Pinpoint the cell where the given text exists, returning its (X, Y) midpoint coordinate. 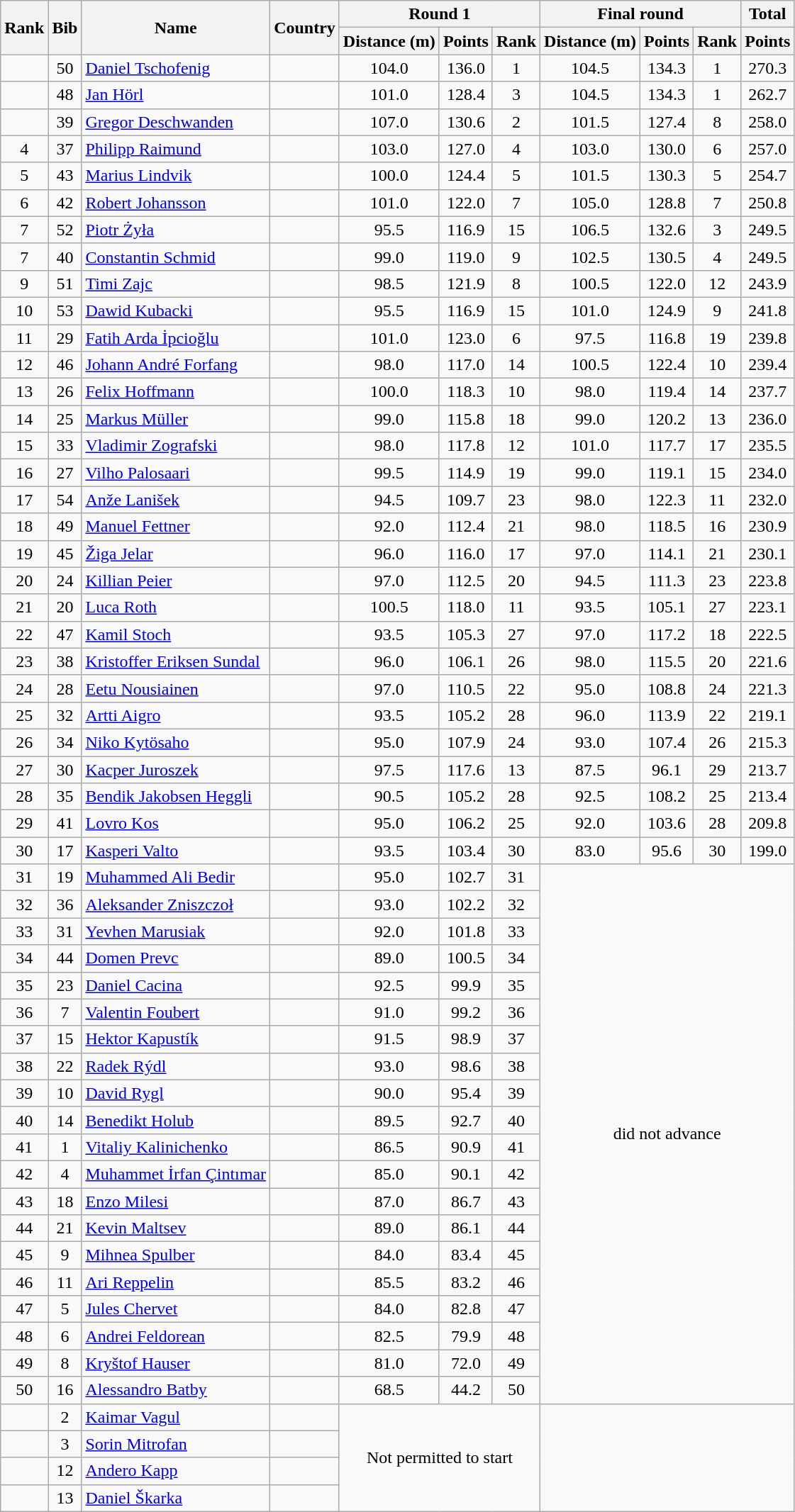
95.6 (667, 851)
117.6 (465, 769)
Name (176, 28)
108.2 (667, 797)
Jules Chervet (176, 1309)
52 (65, 230)
213.4 (767, 797)
Vilho Palosaari (176, 473)
Piotr Żyła (176, 230)
108.8 (667, 688)
96.1 (667, 769)
Muhammet İrfan Çintımar (176, 1174)
Kamil Stoch (176, 634)
132.6 (667, 230)
90.5 (389, 797)
Yevhen Marusiak (176, 931)
219.1 (767, 715)
117.7 (667, 446)
213.7 (767, 769)
95.4 (465, 1093)
Sorin Mitrofan (176, 1444)
124.9 (667, 310)
53 (65, 310)
Fatih Arda İpcioğlu (176, 338)
51 (65, 284)
239.8 (767, 338)
Artti Aigro (176, 715)
Marius Lindvik (176, 176)
99.9 (465, 985)
92.7 (465, 1120)
102.5 (590, 257)
130.3 (667, 176)
222.5 (767, 634)
118.3 (465, 392)
98.6 (465, 1066)
209.8 (767, 824)
115.8 (465, 419)
121.9 (465, 284)
119.1 (667, 473)
109.7 (465, 500)
234.0 (767, 473)
Country (305, 28)
237.7 (767, 392)
Markus Müller (176, 419)
130.0 (667, 149)
102.2 (465, 905)
Philipp Raimund (176, 149)
122.4 (667, 365)
Mihnea Spulber (176, 1255)
Round 1 (440, 14)
Not permitted to start (440, 1457)
221.6 (767, 661)
Daniel Cacina (176, 985)
98.5 (389, 284)
Hektor Kapustík (176, 1039)
89.5 (389, 1120)
127.4 (667, 122)
241.8 (767, 310)
Dawid Kubacki (176, 310)
Constantin Schmid (176, 257)
128.4 (465, 95)
243.9 (767, 284)
82.5 (389, 1336)
Kristoffer Eriksen Sundal (176, 661)
54 (65, 500)
Vladimir Zografski (176, 446)
102.7 (465, 878)
81.0 (389, 1363)
90.9 (465, 1147)
Robert Johansson (176, 203)
235.5 (767, 446)
Bib (65, 28)
Eetu Nousiainen (176, 688)
83.2 (465, 1282)
119.4 (667, 392)
117.0 (465, 365)
105.0 (590, 203)
122.3 (667, 500)
236.0 (767, 419)
114.9 (465, 473)
91.0 (389, 1012)
107.9 (465, 742)
117.8 (465, 446)
87.5 (590, 769)
Bendik Jakobsen Heggli (176, 797)
Johann André Forfang (176, 365)
232.0 (767, 500)
Kevin Maltsev (176, 1228)
106.1 (465, 661)
230.9 (767, 527)
Domen Prevc (176, 958)
106.5 (590, 230)
Muhammed Ali Bedir (176, 878)
107.4 (667, 742)
72.0 (465, 1363)
127.0 (465, 149)
Kacper Juroszek (176, 769)
116.8 (667, 338)
Felix Hoffmann (176, 392)
Valentin Foubert (176, 1012)
Kaimar Vagul (176, 1417)
99.2 (465, 1012)
250.8 (767, 203)
124.4 (465, 176)
114.1 (667, 554)
Total (767, 14)
Andrei Feldorean (176, 1336)
68.5 (389, 1390)
130.6 (465, 122)
98.9 (465, 1039)
87.0 (389, 1202)
116.0 (465, 554)
106.2 (465, 824)
Enzo Milesi (176, 1202)
105.3 (465, 634)
101.8 (465, 931)
90.0 (389, 1093)
Andero Kapp (176, 1471)
Final round (641, 14)
David Rygl (176, 1093)
215.3 (767, 742)
258.0 (767, 122)
123.0 (465, 338)
90.1 (465, 1174)
Anže Lanišek (176, 500)
83.0 (590, 851)
239.4 (767, 365)
86.5 (389, 1147)
Daniel Škarka (176, 1498)
79.9 (465, 1336)
86.7 (465, 1202)
Vitaliy Kalinichenko (176, 1147)
104.0 (389, 68)
did not advance (667, 1134)
Killian Peier (176, 581)
130.5 (667, 257)
Manuel Fettner (176, 527)
254.7 (767, 176)
223.8 (767, 581)
103.4 (465, 851)
Benedikt Holub (176, 1120)
199.0 (767, 851)
111.3 (667, 581)
103.6 (667, 824)
136.0 (465, 68)
85.5 (389, 1282)
Žiga Jelar (176, 554)
117.2 (667, 634)
257.0 (767, 149)
85.0 (389, 1174)
Jan Hörl (176, 95)
Luca Roth (176, 607)
118.0 (465, 607)
Lovro Kos (176, 824)
Kryštof Hauser (176, 1363)
Ari Reppelin (176, 1282)
83.4 (465, 1255)
262.7 (767, 95)
105.1 (667, 607)
115.5 (667, 661)
230.1 (767, 554)
91.5 (389, 1039)
107.0 (389, 122)
Gregor Deschwanden (176, 122)
221.3 (767, 688)
118.5 (667, 527)
112.4 (465, 527)
110.5 (465, 688)
112.5 (465, 581)
270.3 (767, 68)
Daniel Tschofenig (176, 68)
119.0 (465, 257)
223.1 (767, 607)
99.5 (389, 473)
Aleksander Zniszczoł (176, 905)
120.2 (667, 419)
Radek Rýdl (176, 1066)
113.9 (667, 715)
Kasperi Valto (176, 851)
82.8 (465, 1309)
Niko Kytösaho (176, 742)
128.8 (667, 203)
Alessandro Batby (176, 1390)
Timi Zajc (176, 284)
86.1 (465, 1228)
44.2 (465, 1390)
